Locate the cell with the specified text and output its (X, Y) center coordinate. 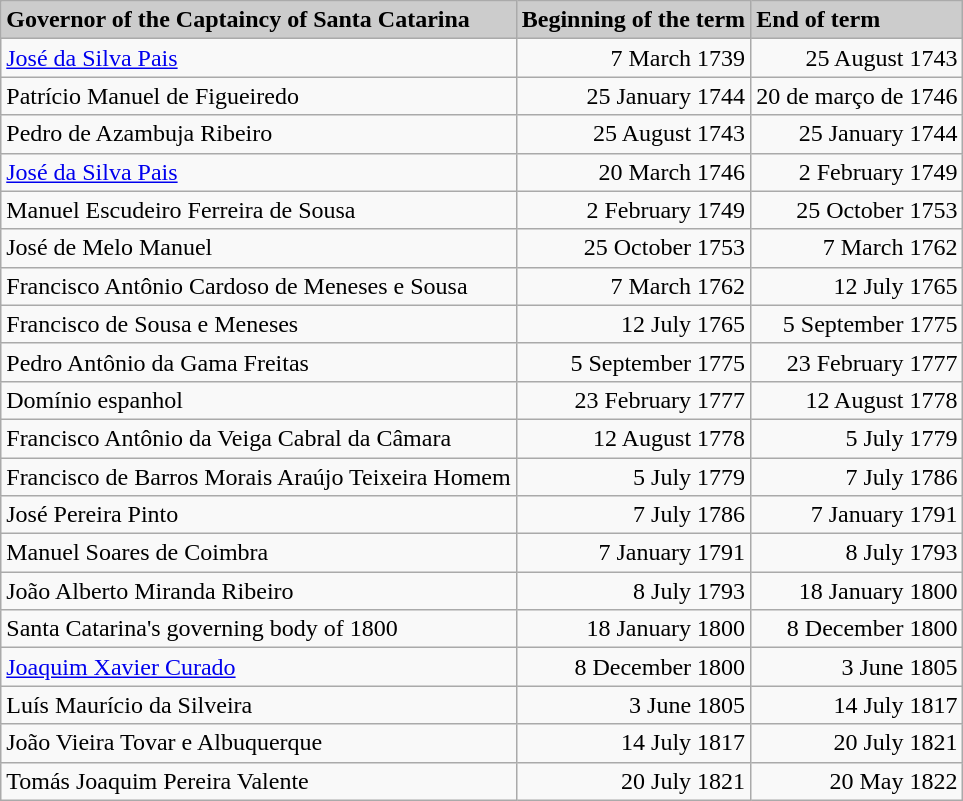
20 March 1746 (633, 172)
20 May 1822 (857, 781)
José de Melo Manuel (258, 248)
Tomás Joaquim Pereira Valente (258, 781)
João Alberto Miranda Ribeiro (258, 591)
Francisco de Barros Morais Araújo Teixeira Homem (258, 477)
Francisco Antônio da Veiga Cabral da Câmara (258, 438)
Luís Maurício da Silveira (258, 705)
Pedro Antônio da Gama Freitas (258, 362)
Santa Catarina's governing body of 1800 (258, 629)
7 March 1739 (633, 58)
Governor of the Captaincy of Santa Catarina (258, 20)
Beginning of the term (633, 20)
Patrício Manuel de Figueiredo (258, 96)
João Vieira Tovar e Albuquerque (258, 743)
Manuel Escudeiro Ferreira de Sousa (258, 210)
Francisco Antônio Cardoso de Meneses e Sousa (258, 286)
Francisco de Sousa e Meneses (258, 324)
Pedro de Azambuja Ribeiro (258, 134)
Domínio espanhol (258, 400)
20 de março de 1746 (857, 96)
Manuel Soares de Coimbra (258, 553)
José Pereira Pinto (258, 515)
End of term (857, 20)
Joaquim Xavier Curado (258, 667)
